Extract the (x, y) coordinate from the center of the cell holding the provided text.  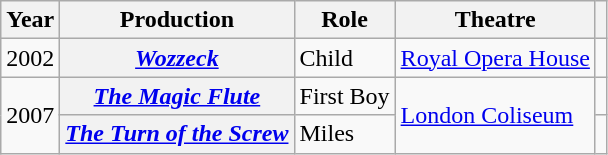
Child (344, 58)
Year (30, 20)
The Magic Flute (177, 96)
2007 (30, 115)
London Coliseum (495, 115)
The Turn of the Screw (177, 134)
Production (177, 20)
Royal Opera House (495, 58)
Miles (344, 134)
Wozzeck (177, 58)
Role (344, 20)
First Boy (344, 96)
2002 (30, 58)
Theatre (495, 20)
